Determine the (X, Y) coordinate at the center of the cell enclosing the given text.  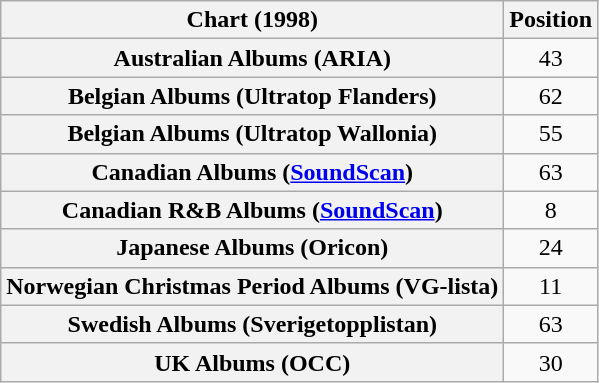
43 (551, 58)
Japanese Albums (Oricon) (252, 248)
UK Albums (OCC) (252, 362)
Swedish Albums (Sverigetopplistan) (252, 324)
8 (551, 210)
Chart (1998) (252, 20)
Position (551, 20)
62 (551, 96)
Australian Albums (ARIA) (252, 58)
Belgian Albums (Ultratop Wallonia) (252, 134)
Belgian Albums (Ultratop Flanders) (252, 96)
11 (551, 286)
24 (551, 248)
Canadian R&B Albums (SoundScan) (252, 210)
Canadian Albums (SoundScan) (252, 172)
55 (551, 134)
30 (551, 362)
Norwegian Christmas Period Albums (VG-lista) (252, 286)
